Pinpoint the cell where the given text exists, returning its [X, Y] midpoint coordinate. 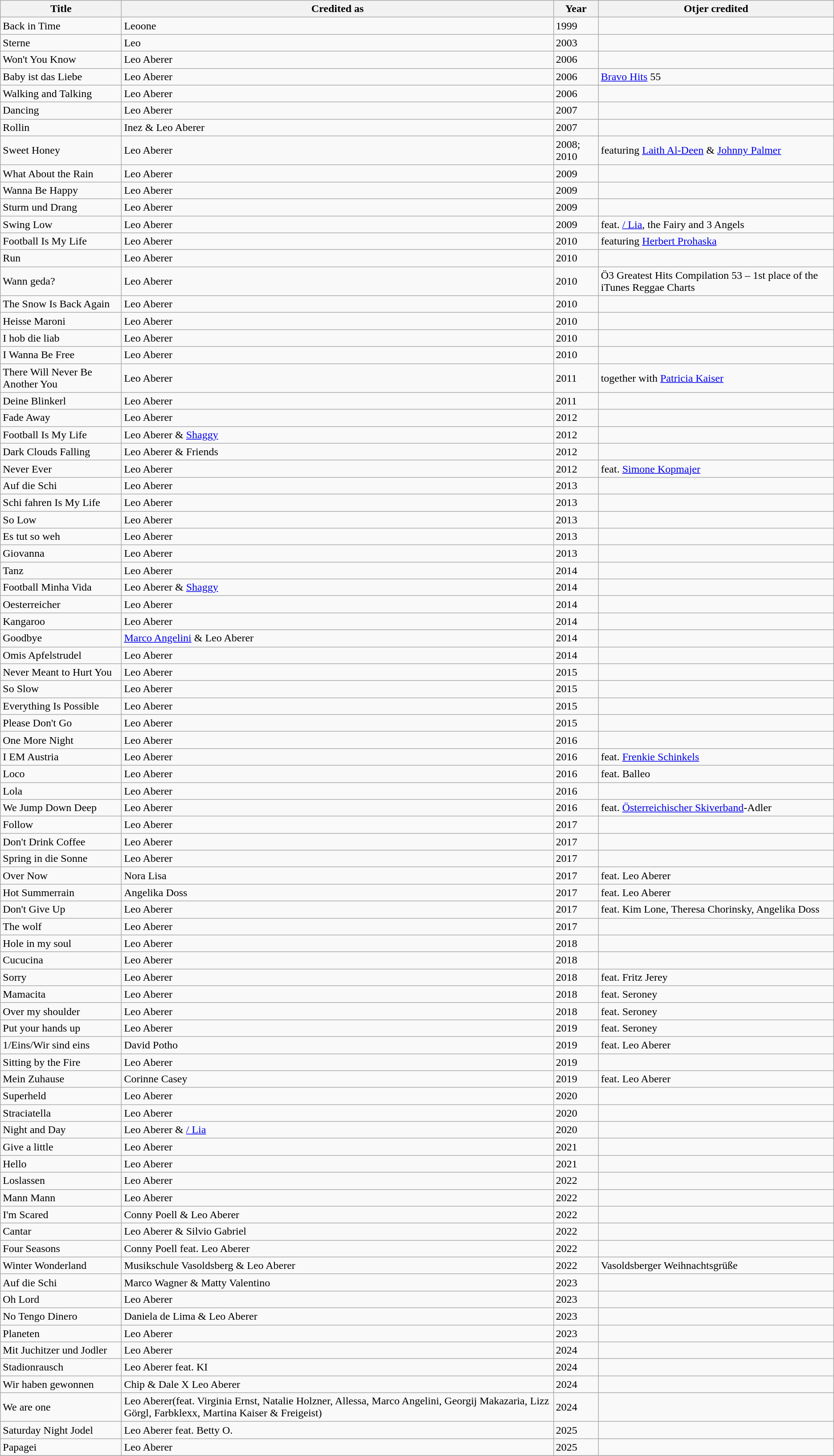
1/Eins/Wir sind eins [61, 1045]
feat. Frenkie Schinkels [716, 757]
Sitting by the Fire [61, 1062]
featuring Laith Al-Deen & Johnny Palmer [716, 151]
Sterne [61, 43]
We Jump Down Deep [61, 808]
I EM Austria [61, 757]
Cantar [61, 1232]
Cucucina [61, 960]
Baby ist das Liebe [61, 77]
Leoone [338, 26]
Dark Clouds Falling [61, 452]
Over Now [61, 876]
Planeten [61, 1333]
Omis Apfelstrudel [61, 655]
Oh Lord [61, 1299]
Saturday Night Jodel [61, 1430]
Heisse Maroni [61, 321]
Fade Away [61, 418]
One More Night [61, 740]
Put your hands up [61, 1028]
Es tut so weh [61, 537]
Night and Day [61, 1130]
Giovanna [61, 554]
Oesterreicher [61, 604]
No Tengo Dinero [61, 1316]
We are one [61, 1407]
Rollin [61, 127]
Give a little [61, 1147]
I Wanna Be Free [61, 355]
There Will Never Be Another You [61, 378]
Year [576, 9]
Angelika Doss [338, 893]
Mit Juchitzer und Jodler [61, 1350]
Hole in my soul [61, 943]
featuring Herbert Prohaska [716, 241]
I hob die liab [61, 338]
feat. Österreichischer Skiverband-Adler [716, 808]
Football Minha Vida [61, 587]
feat. / Lia, the Fairy and 3 Angels [716, 224]
Daniela de Lima & Leo Aberer [338, 1316]
Won't You Know [61, 60]
Superheld [61, 1096]
Sweet Honey [61, 151]
Don't Give Up [61, 909]
Winter Wonderland [61, 1265]
Title [61, 9]
Sorry [61, 977]
Lola [61, 791]
The wolf [61, 926]
Vasoldsberger Weihnachtsgrüße [716, 1265]
So Slow [61, 689]
Leo Aberer(feat. Virginia Ernst, Natalie Holzner, Allessa, Marco Angelini, Georgij Makazaria, Lizz Görgl, Farbklexx, Martina Kaiser & Freigeist) [338, 1407]
Marco Angelini & Leo Aberer [338, 638]
Inez & Leo Aberer [338, 127]
Back in Time [61, 26]
Sturm und Drang [61, 207]
Nora Lisa [338, 876]
So Low [61, 520]
Dancing [61, 110]
1999 [576, 26]
Four Seasons [61, 1248]
Never Ever [61, 469]
Tanz [61, 571]
2008; 2010 [576, 151]
Credited as [338, 9]
Mann Mann [61, 1198]
feat. Balleo [716, 774]
Goodbye [61, 638]
Mein Zuhause [61, 1079]
feat. Simone Kopmajer [716, 469]
Marco Wagner & Matty Valentino [338, 1282]
Spring in die Sonne [61, 859]
Stadionrausch [61, 1367]
Swing Low [61, 224]
Please Don't Go [61, 723]
Ö3 Greatest Hits Compilation 53 – 1st place of the iTunes Reggae Charts [716, 281]
Conny Poell feat. Leo Aberer [338, 1248]
Leo Aberer feat. KI [338, 1367]
David Potho [338, 1045]
2003 [576, 43]
Musikschule Vasoldsberg & Leo Aberer [338, 1265]
Leo Aberer & / Lia [338, 1130]
The Snow Is Back Again [61, 304]
Otjer credited [716, 9]
together with Patricia Kaiser [716, 378]
Don't Drink Coffee [61, 842]
Wir haben gewonnen [61, 1384]
Run [61, 258]
Mamacita [61, 994]
Leo [338, 43]
Wanna Be Happy [61, 190]
Everything Is Possible [61, 706]
Leo Aberer & Friends [338, 452]
What About the Rain [61, 173]
Hot Summerrain [61, 893]
Straciatella [61, 1113]
Schi fahren Is My Life [61, 502]
Hello [61, 1164]
Leo Aberer & Silvio Gabriel [338, 1232]
Walking and Talking [61, 94]
Bravo Hits 55 [716, 77]
Conny Poell & Leo Aberer [338, 1215]
I'm Scared [61, 1215]
Chip & Dale X Leo Aberer [338, 1384]
Follow [61, 825]
feat. Fritz Jerey [716, 977]
Kangaroo [61, 621]
Corinne Casey [338, 1079]
Loco [61, 774]
Deine Blinkerl [61, 401]
Leo Aberer feat. Betty O. [338, 1430]
Wann geda? [61, 281]
Loslassen [61, 1181]
Over my shoulder [61, 1011]
Papagei [61, 1447]
Never Meant to Hurt You [61, 672]
feat. Kim Lone, Theresa Chorinsky, Angelika Doss [716, 909]
